Extract the (X, Y) coordinate from the center of the cell holding the provided text.  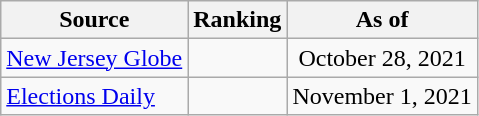
Ranking (238, 20)
November 1, 2021 (382, 96)
As of (382, 20)
Elections Daily (94, 96)
New Jersey Globe (94, 58)
Source (94, 20)
October 28, 2021 (382, 58)
